For the text-containing cell, return its midpoint in [x, y] coordinate format. 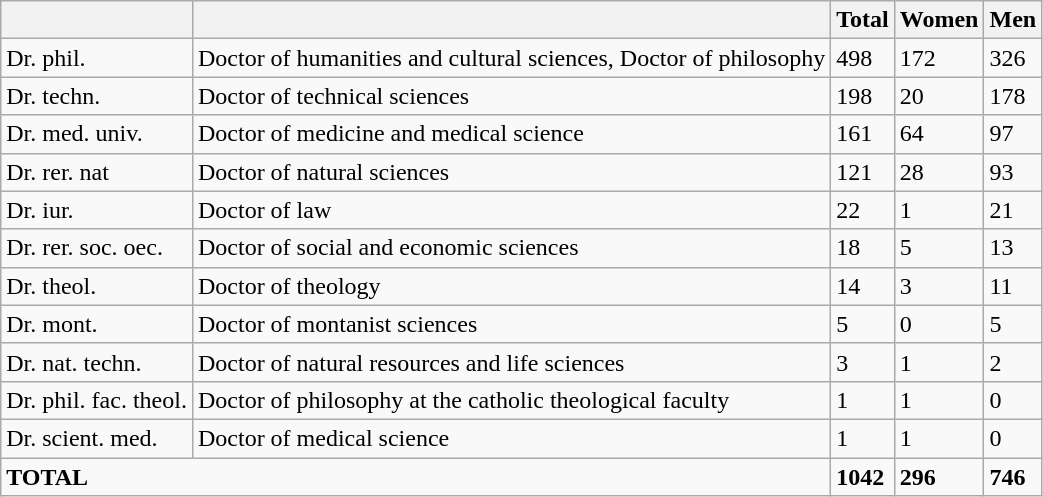
Dr. phil. fac. theol. [97, 400]
Doctor of humanities and cultural sciences, Doctor of philosophy [511, 58]
Dr. nat. techn. [97, 362]
Total [863, 20]
Doctor of montanist sciences [511, 324]
178 [1013, 96]
TOTAL [416, 477]
20 [939, 96]
Doctor of theology [511, 286]
18 [863, 248]
Doctor of natural resources and life sciences [511, 362]
93 [1013, 172]
Dr. med. univ. [97, 134]
28 [939, 172]
Dr. rer. soc. oec. [97, 248]
1042 [863, 477]
Doctor of social and economic sciences [511, 248]
Dr. techn. [97, 96]
Doctor of medical science [511, 438]
296 [939, 477]
Doctor of philosophy at the catholic theological faculty [511, 400]
Dr. iur. [97, 210]
Men [1013, 20]
Women [939, 20]
172 [939, 58]
22 [863, 210]
326 [1013, 58]
97 [1013, 134]
Doctor of technical sciences [511, 96]
161 [863, 134]
2 [1013, 362]
11 [1013, 286]
Dr. rer. nat [97, 172]
121 [863, 172]
Doctor of natural sciences [511, 172]
Dr. theol. [97, 286]
13 [1013, 248]
746 [1013, 477]
64 [939, 134]
Dr. mont. [97, 324]
21 [1013, 210]
498 [863, 58]
Doctor of law [511, 210]
Dr. scient. med. [97, 438]
198 [863, 96]
14 [863, 286]
Dr. phil. [97, 58]
Doctor of medicine and medical science [511, 134]
